Search for the cell housing the specified text and yield its [x, y] center coordinate. 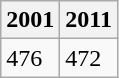
2011 [89, 20]
476 [30, 58]
472 [89, 58]
2001 [30, 20]
